Determine the (x, y) coordinate at the center of the cell enclosing the given text.  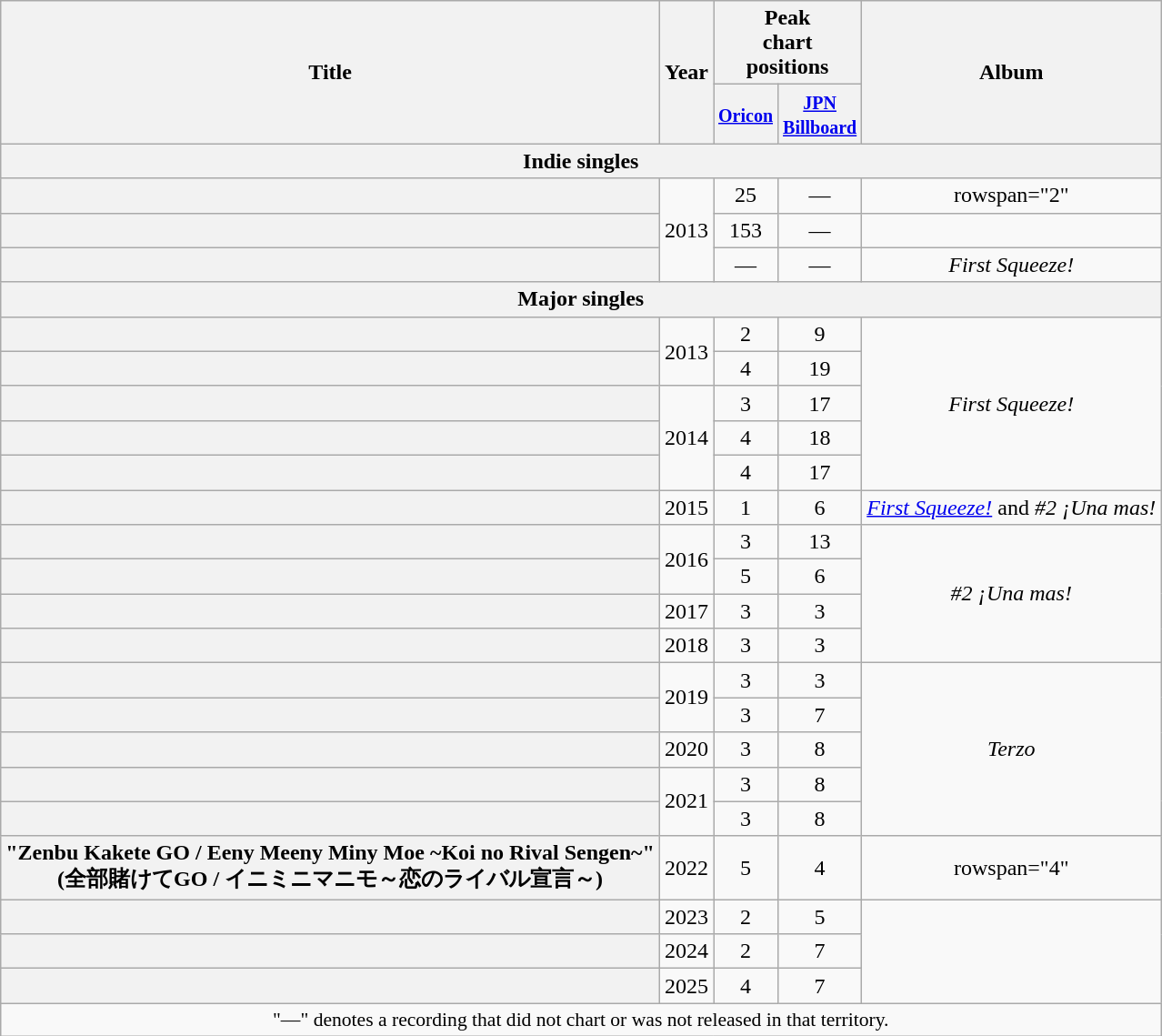
13 (820, 542)
2014 (686, 438)
Oricon (746, 115)
JPNBillboard (820, 115)
Album (1011, 73)
2025 (686, 986)
2021 (686, 801)
2019 (686, 698)
2020 (686, 749)
2016 (686, 559)
First Squeeze! and #2 ¡Una mas! (1011, 507)
25 (746, 196)
Peak chart positions (787, 43)
2017 (686, 611)
19 (820, 368)
Major singles (581, 299)
9 (820, 334)
153 (746, 230)
2022 (686, 868)
Indie singles (581, 161)
2015 (686, 507)
#2 ¡Una mas! (1011, 594)
2018 (686, 646)
1 (746, 507)
"—" denotes a recording that did not chart or was not released in that territory. (581, 1020)
2024 (686, 951)
"Zenbu Kakete GO / Eeny Meeny Miny Moe ~Koi no Rival Sengen~" (全部賭けてGO / イニミニマニモ～恋のライバル宣言～) (331, 868)
Terzo (1011, 749)
Title (331, 73)
18 (820, 438)
2023 (686, 917)
rowspan="4" (1011, 868)
rowspan="2" (1011, 196)
Year (686, 73)
